Return (X, Y) of the center of cell containing provided text 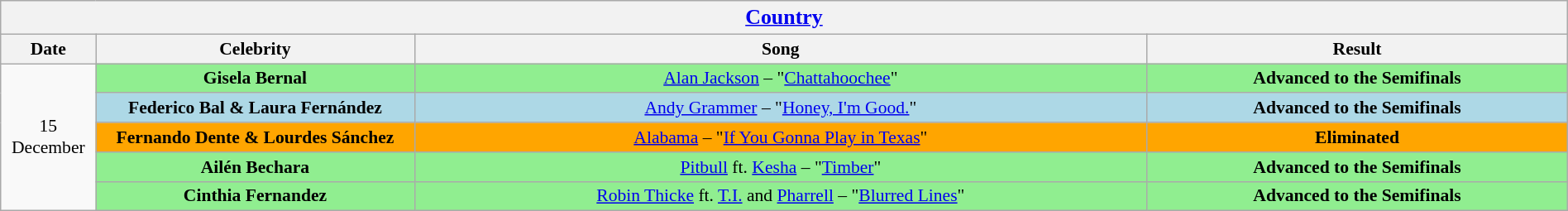
Date (48, 49)
Andy Grammer – "Honey, I'm Good." (781, 108)
Eliminated (1358, 137)
Gisela Bernal (255, 79)
Alan Jackson – "Chattahoochee" (781, 79)
15 December (48, 137)
Pitbull ft. Kesha – "Timber" (781, 167)
Federico Bal & Laura Fernández (255, 108)
Result (1358, 49)
Alabama – "If You Gonna Play in Texas" (781, 137)
Country (784, 17)
Robin Thicke ft. T.I. and Pharrell – "Blurred Lines" (781, 196)
Celebrity (255, 49)
Song (781, 49)
Ailén Bechara (255, 167)
Fernando Dente & Lourdes Sánchez (255, 137)
Cinthia Fernandez (255, 196)
